Detect which cell encompasses the target text, then output its (X, Y) center coordinate. 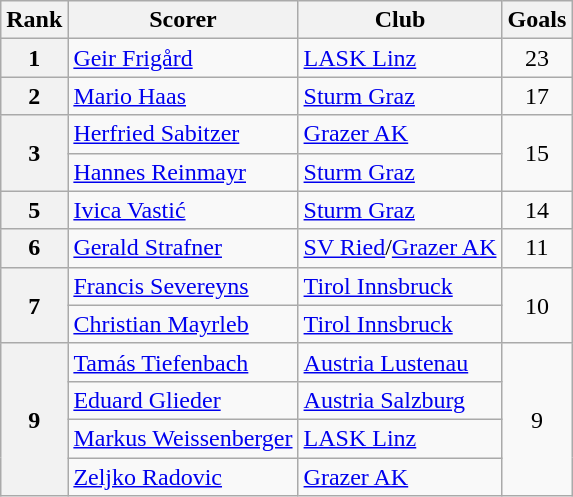
Francis Severeyns (183, 286)
Herfried Sabitzer (183, 134)
Eduard Glieder (183, 400)
23 (537, 58)
14 (537, 210)
6 (34, 248)
3 (34, 153)
Goals (537, 20)
Ivica Vastić (183, 210)
11 (537, 248)
Gerald Strafner (183, 248)
Austria Salzburg (400, 400)
5 (34, 210)
Christian Mayrleb (183, 324)
15 (537, 153)
17 (537, 96)
Hannes Reinmayr (183, 172)
2 (34, 96)
Markus Weissenberger (183, 438)
Geir Frigård (183, 58)
Club (400, 20)
SV Ried/Grazer AK (400, 248)
Mario Haas (183, 96)
7 (34, 305)
Rank (34, 20)
Zeljko Radovic (183, 477)
1 (34, 58)
Tamás Tiefenbach (183, 362)
Scorer (183, 20)
10 (537, 305)
Austria Lustenau (400, 362)
